Scan for the cell matching the given text and deliver its (x, y) coordinate at center. 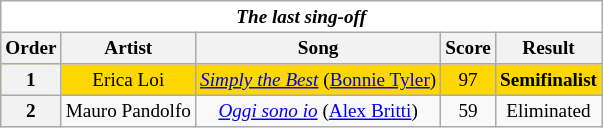
Result (548, 48)
Order (31, 48)
1 (31, 80)
2 (31, 111)
Erica Loi (128, 80)
Eliminated (548, 111)
59 (468, 111)
Simply the Best (Bonnie Tyler) (318, 80)
97 (468, 80)
Semifinalist (548, 80)
Mauro Pandolfo (128, 111)
Score (468, 48)
The last sing-off (302, 17)
Song (318, 48)
Oggi sono io (Alex Britti) (318, 111)
Artist (128, 48)
